Return the (x, y) coordinate for the center point of the cell that contains the specified text.  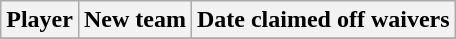
New team (134, 20)
Date claimed off waivers (323, 20)
Player (40, 20)
